Identify which cell holds the provided text, then report its (x, y) central coordinate. 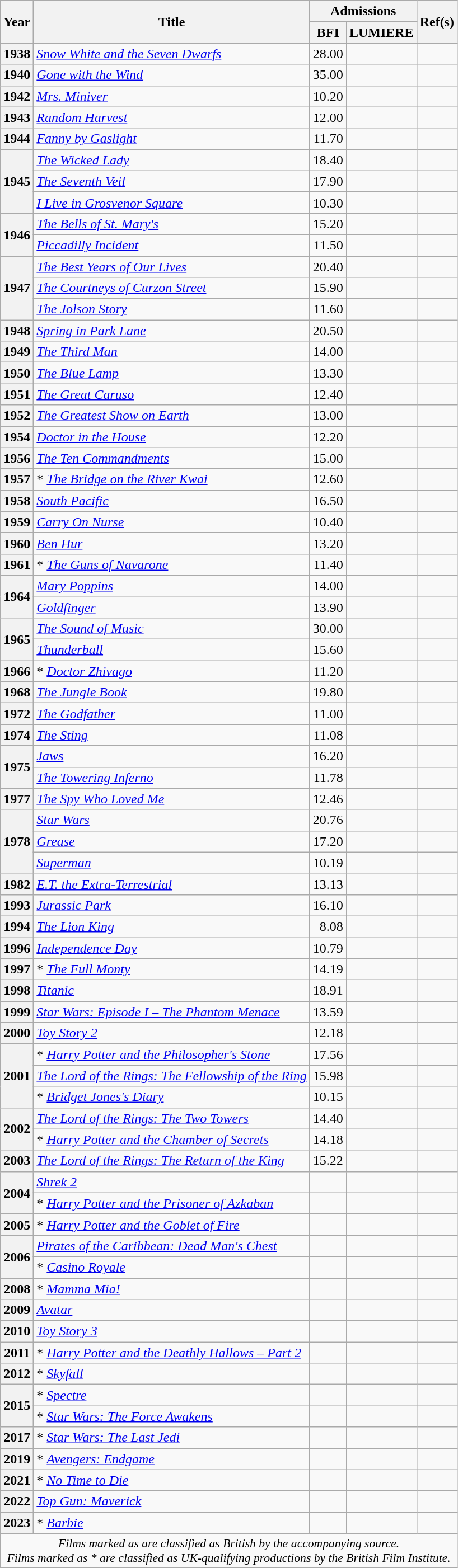
10.19 (328, 863)
The Spy Who Loved Me (172, 799)
13.20 (328, 543)
Mary Poppins (172, 586)
1999 (17, 1012)
* Skyfall (172, 1374)
Pirates of the Caribbean: Dead Man's Chest (172, 1246)
1996 (17, 948)
The Towering Inferno (172, 778)
1982 (17, 884)
1942 (17, 96)
2006 (17, 1256)
10.79 (328, 948)
10.30 (328, 203)
1994 (17, 926)
11.00 (328, 714)
1945 (17, 181)
1948 (17, 331)
20.50 (328, 331)
Goldfinger (172, 607)
Snow White and the Seven Dwarfs (172, 54)
1959 (17, 522)
1951 (17, 394)
Admissions (363, 11)
19.80 (328, 693)
The Third Man (172, 352)
The Lord of the Rings: The Return of the King (172, 1161)
* Avengers: Endgame (172, 1459)
2009 (17, 1310)
14.18 (328, 1139)
1947 (17, 288)
2023 (17, 1523)
35.00 (328, 75)
17.56 (328, 1054)
E.T. the Extra-Terrestrial (172, 884)
1993 (17, 905)
1974 (17, 735)
* Star Wars: The Last Jedi (172, 1438)
The Blue Lamp (172, 373)
* Casino Royale (172, 1267)
17.90 (328, 181)
16.10 (328, 905)
2017 (17, 1438)
Year (17, 22)
Jaws (172, 756)
12.60 (328, 479)
2012 (17, 1374)
17.20 (328, 841)
1978 (17, 841)
Gone with the Wind (172, 75)
15.22 (328, 1161)
1957 (17, 479)
South Pacific (172, 501)
20.76 (328, 820)
1968 (17, 693)
1975 (17, 767)
15.90 (328, 288)
Grease (172, 841)
1966 (17, 671)
Title (172, 22)
Independence Day (172, 948)
2003 (17, 1161)
12.46 (328, 799)
* Mamma Mia! (172, 1288)
Piccadilly Incident (172, 245)
The Ten Commandments (172, 458)
14.40 (328, 1118)
* Spectre (172, 1395)
1944 (17, 139)
* Harry Potter and the Deathly Hallows – Part 2 (172, 1353)
The Seventh Veil (172, 181)
11.40 (328, 564)
10.15 (328, 1097)
12.40 (328, 394)
Ref(s) (437, 22)
1940 (17, 75)
10.40 (328, 522)
* Harry Potter and the Philosopher's Stone (172, 1054)
1938 (17, 54)
The Lord of the Rings: The Two Towers (172, 1118)
Titanic (172, 991)
1997 (17, 969)
2015 (17, 1406)
11.70 (328, 139)
15.20 (328, 224)
The Lion King (172, 926)
Spring in Park Lane (172, 331)
12.18 (328, 1033)
2019 (17, 1459)
12.20 (328, 437)
The Jungle Book (172, 693)
The Great Caruso (172, 394)
2011 (17, 1353)
Star Wars: Episode I – The Phantom Menace (172, 1012)
13.30 (328, 373)
28.00 (328, 54)
1972 (17, 714)
Fanny by Gaslight (172, 139)
LUMIERE (381, 32)
The Bells of St. Mary's (172, 224)
The Best Years of Our Lives (172, 267)
Jurassic Park (172, 905)
8.08 (328, 926)
The Lord of the Rings: The Fellowship of the Ring (172, 1076)
13.13 (328, 884)
11.60 (328, 309)
10.20 (328, 96)
16.20 (328, 756)
* Bridget Jones's Diary (172, 1097)
The Godfather (172, 714)
2005 (17, 1225)
1949 (17, 352)
Carry On Nurse (172, 522)
* No Time to Die (172, 1480)
16.50 (328, 501)
18.40 (328, 160)
11.50 (328, 245)
1958 (17, 501)
1960 (17, 543)
1964 (17, 596)
* Barbie (172, 1523)
2008 (17, 1288)
15.60 (328, 650)
12.00 (328, 117)
11.78 (328, 778)
* The Full Monty (172, 969)
* Star Wars: The Force Awakens (172, 1416)
Toy Story 3 (172, 1331)
Thunderball (172, 650)
Star Wars (172, 820)
2010 (17, 1331)
Random Harvest (172, 117)
18.91 (328, 991)
2001 (17, 1076)
2004 (17, 1193)
The Courtneys of Curzon Street (172, 288)
Avatar (172, 1310)
15.00 (328, 458)
The Greatest Show on Earth (172, 416)
The Wicked Lady (172, 160)
1977 (17, 799)
2002 (17, 1129)
* The Guns of Navarone (172, 564)
13.59 (328, 1012)
14.19 (328, 969)
Mrs. Miniver (172, 96)
1952 (17, 416)
2000 (17, 1033)
Toy Story 2 (172, 1033)
Shrek 2 (172, 1182)
1956 (17, 458)
20.40 (328, 267)
* Doctor Zhivago (172, 671)
15.98 (328, 1076)
BFI (328, 32)
Top Gun: Maverick (172, 1501)
I Live in Grosvenor Square (172, 203)
Superman (172, 863)
2021 (17, 1480)
1950 (17, 373)
1943 (17, 117)
* Harry Potter and the Goblet of Fire (172, 1225)
1998 (17, 991)
11.08 (328, 735)
Doctor in the House (172, 437)
11.20 (328, 671)
1954 (17, 437)
The Sting (172, 735)
Ben Hur (172, 543)
* Harry Potter and the Prisoner of Azkaban (172, 1203)
The Sound of Music (172, 629)
* The Bridge on the River Kwai (172, 479)
30.00 (328, 629)
2022 (17, 1501)
13.00 (328, 416)
13.90 (328, 607)
The Jolson Story (172, 309)
1946 (17, 234)
* Harry Potter and the Chamber of Secrets (172, 1139)
1961 (17, 564)
1965 (17, 639)
